Provide the [x, y] coordinate of the cell's center where the given text is located.  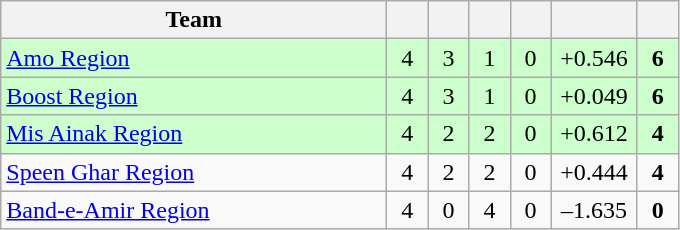
Mis Ainak Region [194, 134]
+0.444 [594, 172]
Speen Ghar Region [194, 172]
Amo Region [194, 58]
+0.049 [594, 96]
Team [194, 20]
+0.612 [594, 134]
Band-e-Amir Region [194, 210]
+0.546 [594, 58]
Boost Region [194, 96]
–1.635 [594, 210]
